Provide the (X, Y) coordinate of the cell's center where the given text is located.  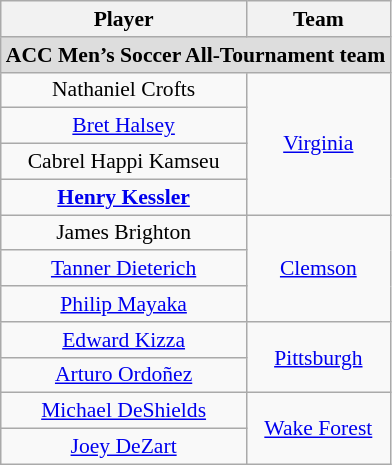
Henry Kessler (124, 197)
Edward Kizza (124, 340)
Michael DeShields (124, 411)
Cabrel Happi Kamseu (124, 162)
Pittsburgh (318, 358)
Bret Halsey (124, 126)
Wake Forest (318, 428)
Tanner Dieterich (124, 269)
James Brighton (124, 233)
Arturo Ordoñez (124, 375)
Team (318, 19)
Joey DeZart (124, 447)
Philip Mayaka (124, 304)
Nathaniel Crofts (124, 90)
Player (124, 19)
Virginia (318, 143)
Clemson (318, 268)
ACC Men’s Soccer All-Tournament team (196, 55)
